Locate the cell with the specified text and output its [X, Y] center coordinate. 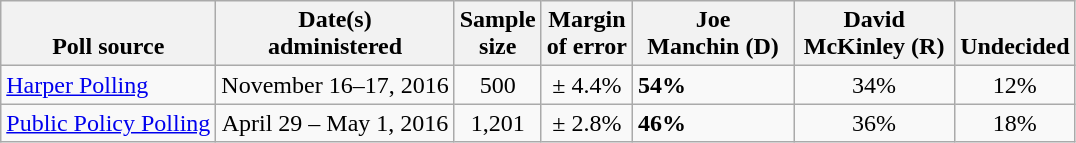
DavidMcKinley (R) [874, 34]
18% [1015, 123]
500 [498, 85]
± 4.4% [586, 85]
Marginof error [586, 34]
54% [714, 85]
1,201 [498, 123]
Public Policy Polling [108, 123]
Harper Polling [108, 85]
JoeManchin (D) [714, 34]
April 29 – May 1, 2016 [335, 123]
34% [874, 85]
± 2.8% [586, 123]
36% [874, 123]
46% [714, 123]
November 16–17, 2016 [335, 85]
Samplesize [498, 34]
12% [1015, 85]
Undecided [1015, 34]
Date(s)administered [335, 34]
Poll source [108, 34]
